Pinpoint the cell where the given text exists, returning its (X, Y) midpoint coordinate. 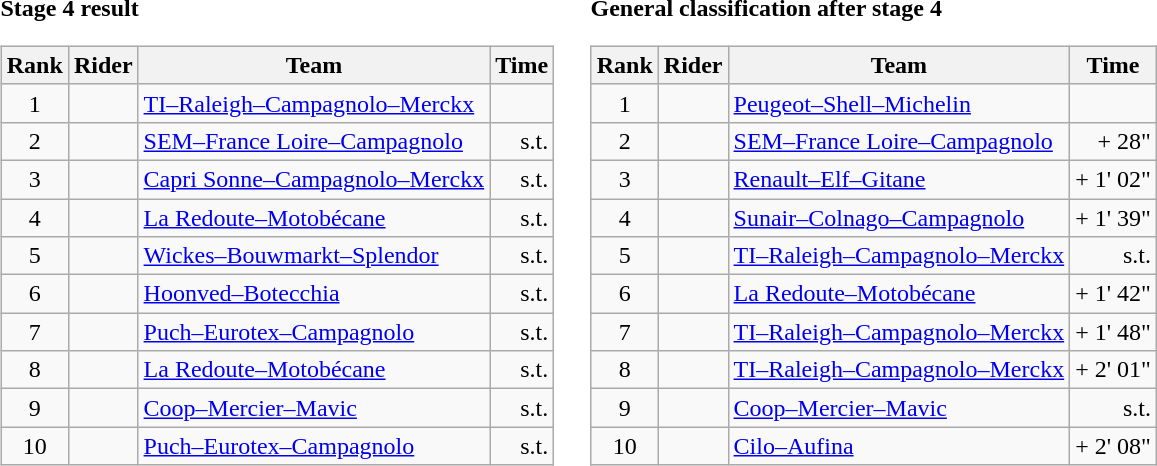
+ 1' 39" (1114, 217)
Renault–Elf–Gitane (899, 179)
Cilo–Aufina (899, 446)
+ 1' 42" (1114, 294)
+ 1' 02" (1114, 179)
Sunair–Colnago–Campagnolo (899, 217)
+ 1' 48" (1114, 332)
+ 2' 08" (1114, 446)
Hoonved–Botecchia (314, 294)
Capri Sonne–Campagnolo–Merckx (314, 179)
Peugeot–Shell–Michelin (899, 103)
Wickes–Bouwmarkt–Splendor (314, 256)
+ 28" (1114, 141)
+ 2' 01" (1114, 370)
